Pinpoint the cell where the given text exists, returning its (x, y) midpoint coordinate. 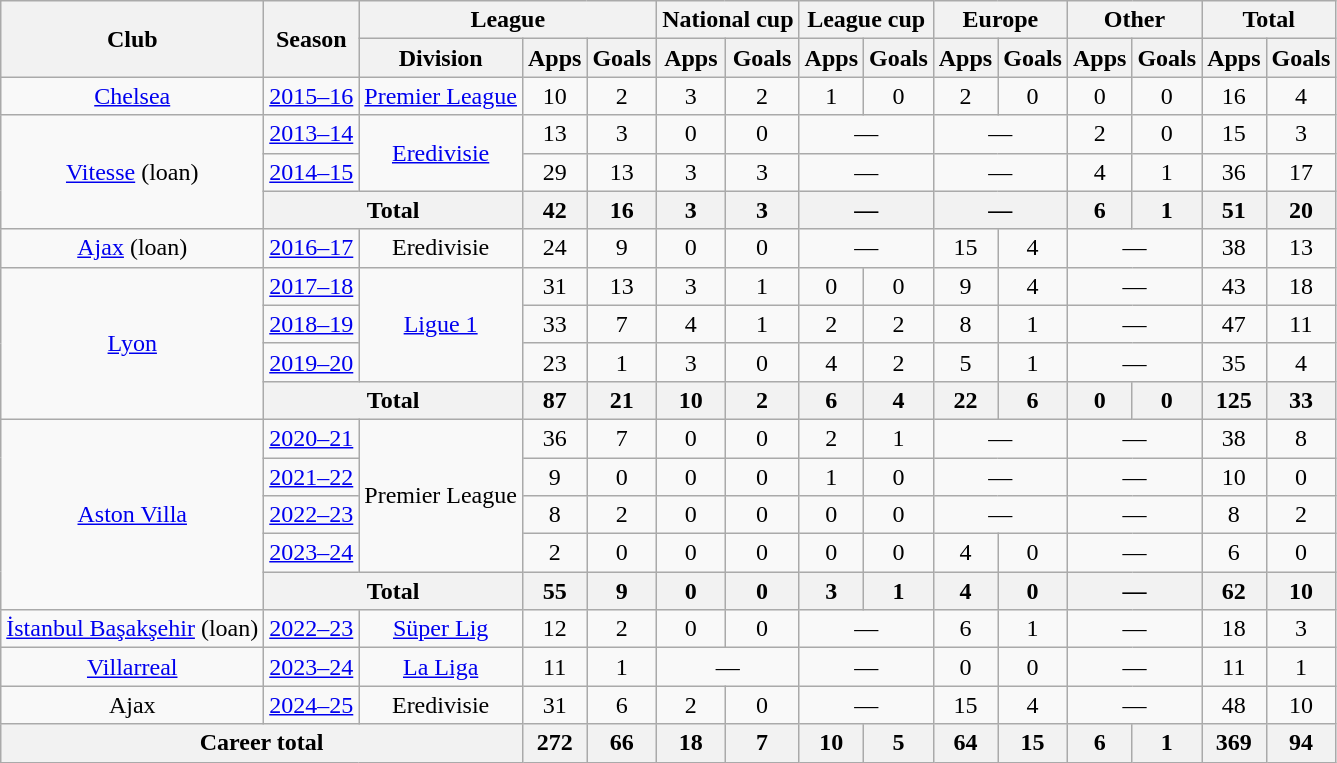
National cup (728, 20)
87 (554, 400)
2014–15 (312, 172)
2013–14 (312, 134)
Villarreal (132, 667)
94 (1301, 743)
İstanbul Başakşehir (loan) (132, 629)
Chelsea (132, 96)
62 (1234, 591)
42 (554, 210)
2017–18 (312, 286)
2021–22 (312, 477)
272 (554, 743)
Ligue 1 (441, 324)
Other (1134, 20)
369 (1234, 743)
29 (554, 172)
2015–16 (312, 96)
Europe (1000, 20)
17 (1301, 172)
66 (622, 743)
Club (132, 39)
24 (554, 248)
35 (1234, 362)
League (508, 20)
Ajax (132, 705)
20 (1301, 210)
Season (312, 39)
Vitesse (loan) (132, 172)
55 (554, 591)
22 (965, 400)
Aston Villa (132, 514)
23 (554, 362)
Division (441, 58)
La Liga (441, 667)
League cup (866, 20)
Career total (262, 743)
47 (1234, 324)
43 (1234, 286)
12 (554, 629)
2018–19 (312, 324)
21 (622, 400)
2024–25 (312, 705)
2016–17 (312, 248)
64 (965, 743)
Ajax (loan) (132, 248)
2020–21 (312, 438)
51 (1234, 210)
2019–20 (312, 362)
125 (1234, 400)
Süper Lig (441, 629)
Lyon (132, 343)
48 (1234, 705)
